Capture the cell that displays the provided text and extract its [x, y] central coordinate. 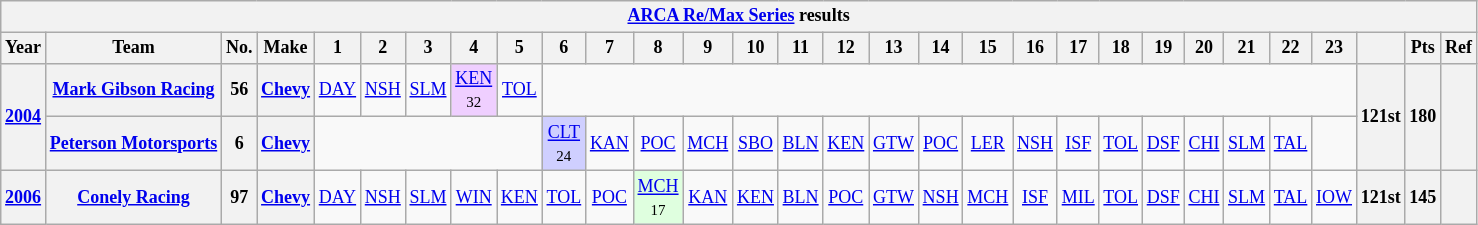
3 [428, 48]
8 [658, 48]
Year [24, 48]
Ref [1459, 48]
Mark Gibson Racing [133, 90]
2004 [24, 116]
21 [1247, 48]
14 [940, 48]
MCH17 [658, 197]
20 [1204, 48]
Make [286, 48]
WIN [474, 197]
SBO [756, 144]
Conely Racing [133, 197]
23 [1334, 48]
11 [800, 48]
7 [610, 48]
10 [756, 48]
Peterson Motorsports [133, 144]
13 [894, 48]
Team [133, 48]
No. [240, 48]
12 [846, 48]
9 [708, 48]
ARCA Re/Max Series results [739, 16]
KEN32 [474, 90]
CLT24 [564, 144]
4 [474, 48]
19 [1163, 48]
16 [1036, 48]
15 [988, 48]
18 [1120, 48]
Pts [1423, 48]
2006 [24, 197]
5 [520, 48]
1 [337, 48]
2 [382, 48]
180 [1423, 116]
IOW [1334, 197]
LER [988, 144]
56 [240, 90]
MIL [1078, 197]
145 [1423, 197]
17 [1078, 48]
22 [1290, 48]
97 [240, 197]
